Capture the cell that displays the provided text and extract its [x, y] central coordinate. 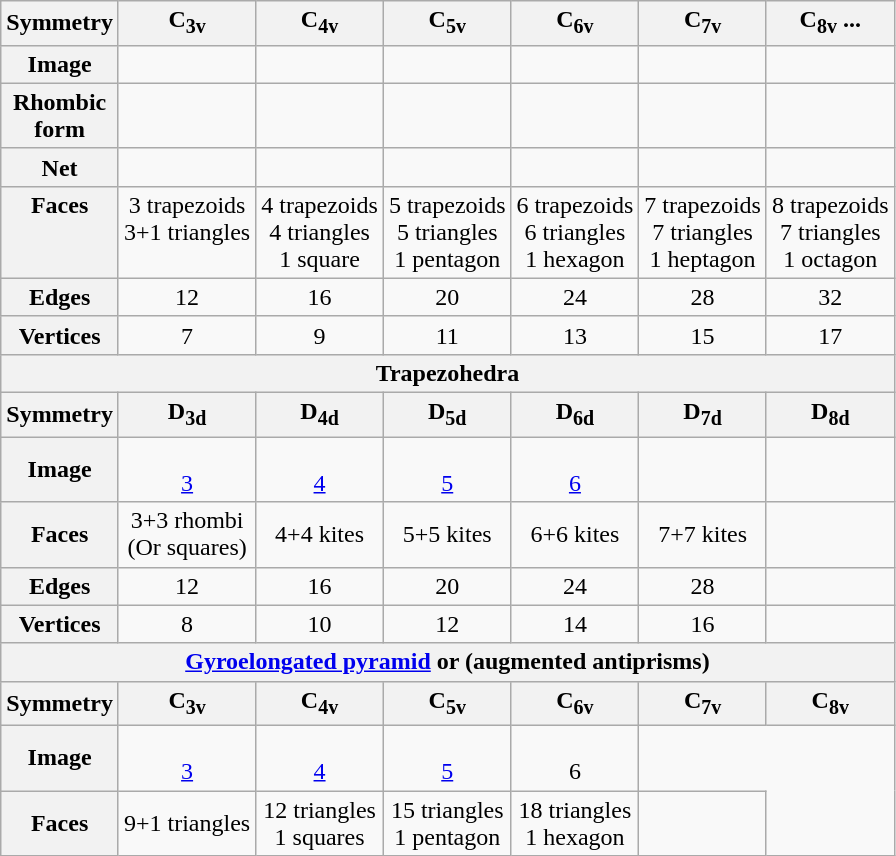
5+5 kites [447, 534]
9+1 triangles [186, 824]
15 triangles1 pentagon [447, 824]
7 [186, 335]
32 [830, 297]
5 trapezoids5 triangles1 pentagon [447, 232]
D8d [830, 415]
Trapezohedra [448, 373]
14 [575, 624]
4+4 kites [320, 534]
3 trapezoids3+1 triangles [186, 232]
7 trapezoids7 triangles1 heptagon [703, 232]
7+7 kites [703, 534]
Gyroelongated pyramid or (augmented antiprisms) [448, 662]
Net [60, 167]
13 [575, 335]
6 trapezoids6 triangles1 hexagon [575, 232]
9 [320, 335]
C8v ... [830, 23]
Rhombicform [60, 116]
3+3 rhombi(Or squares) [186, 534]
11 [447, 335]
D7d [703, 415]
8 [186, 624]
10 [320, 624]
D3d [186, 415]
15 [703, 335]
18 triangles1 hexagon [575, 824]
D6d [575, 415]
C8v [830, 703]
8 trapezoids7 triangles1 octagon [830, 232]
17 [830, 335]
6+6 kites [575, 534]
4 trapezoids4 triangles1 square [320, 232]
D4d [320, 415]
12 triangles1 squares [320, 824]
D5d [447, 415]
